Return (X, Y) of the center of cell containing provided text 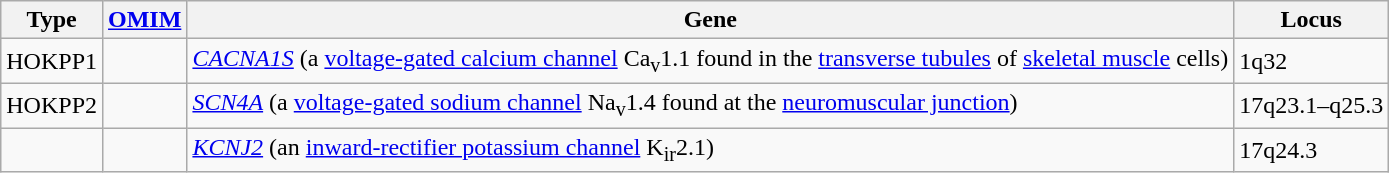
1q32 (1312, 61)
Type (52, 20)
OMIM (145, 20)
SCN4A (a voltage-gated sodium channel Nav1.4 found at the neuromuscular junction) (710, 105)
Gene (710, 20)
HOKPP2 (52, 105)
HOKPP1 (52, 61)
Locus (1312, 20)
17q23.1–q25.3 (1312, 105)
CACNA1S (a voltage-gated calcium channel Cav1.1 found in the transverse tubules of skeletal muscle cells) (710, 61)
KCNJ2 (an inward-rectifier potassium channel Kir2.1) (710, 150)
17q24.3 (1312, 150)
